Determine the (x, y) coordinate at the center of the cell enclosing the given text.  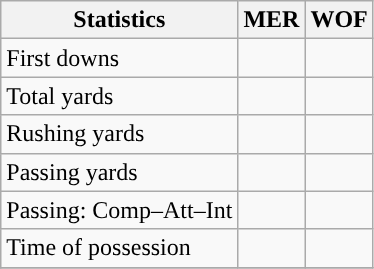
WOF (339, 20)
First downs (120, 58)
Passing: Comp–Att–Int (120, 210)
Statistics (120, 20)
Rushing yards (120, 134)
Time of possession (120, 248)
MER (272, 20)
Total yards (120, 96)
Passing yards (120, 172)
